Locate the cell with the specified text and output its (X, Y) center coordinate. 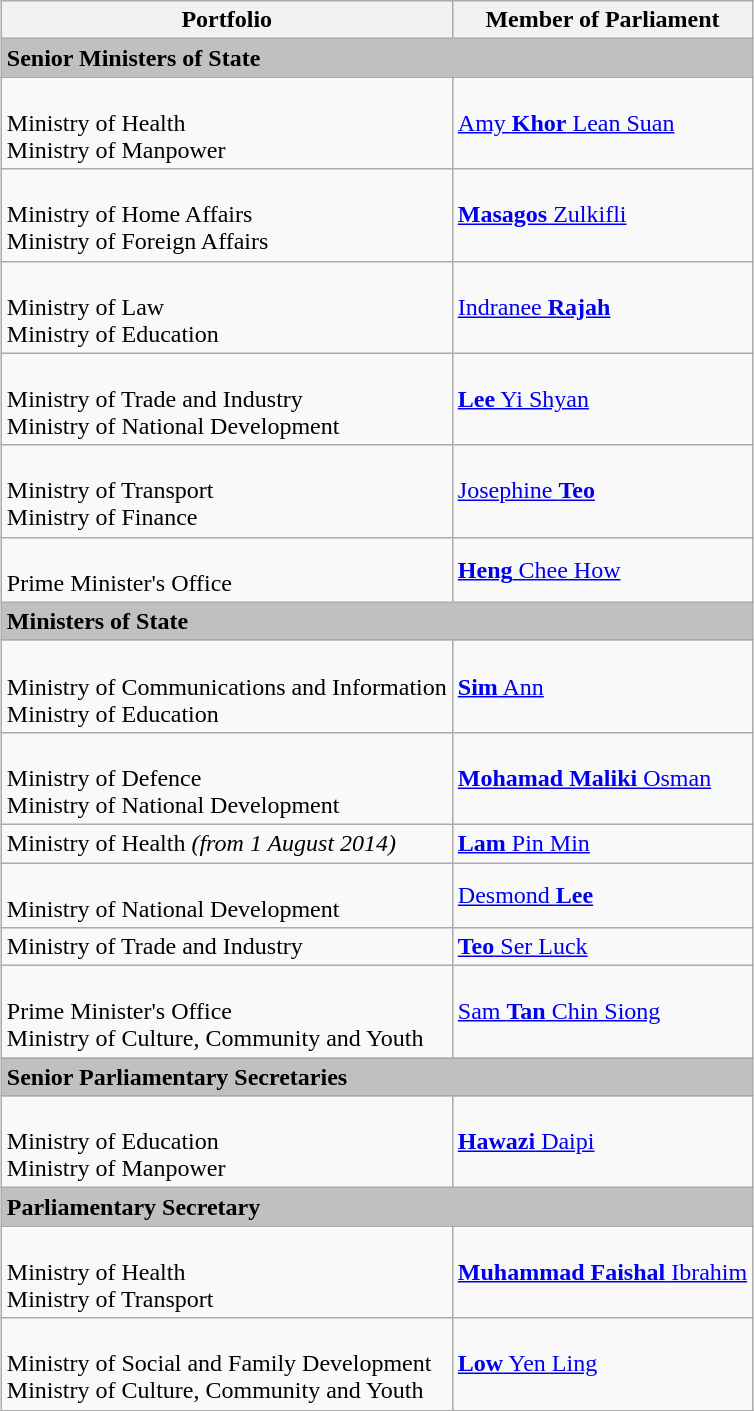
Ministry of Health Ministry of Transport (226, 1272)
Prime Minister's Office (226, 570)
Ministry of Home Affairs Ministry of Foreign Affairs (226, 215)
Lee Yi Shyan (602, 399)
Ministry of Trade and Industry (226, 947)
Ministry of Communications and Information Ministry of Education (226, 686)
Senior Parliamentary Secretaries (376, 1077)
Ministry of Defence Ministry of National Development (226, 778)
Ministry of Health (from 1 August 2014) (226, 843)
Amy Khor Lean Suan (602, 123)
Ministry of Social and Family Development Ministry of Culture, Community and Youth (226, 1364)
Lam Pin Min (602, 843)
Indranee Rajah (602, 307)
Ministry of Education Ministry of Manpower (226, 1142)
Ministry of Trade and Industry Ministry of National Development (226, 399)
Desmond Lee (602, 894)
Josephine Teo (602, 491)
Mohamad Maliki Osman (602, 778)
Masagos Zulkifli (602, 215)
Hawazi Daipi (602, 1142)
Heng Chee How (602, 570)
Sim Ann (602, 686)
Sam Tan Chin Siong (602, 1012)
Muhammad Faishal Ibrahim (602, 1272)
Prime Minister's Office Ministry of Culture, Community and Youth (226, 1012)
Ministry of Law Ministry of Education (226, 307)
Member of Parliament (602, 20)
Parliamentary Secretary (376, 1207)
Senior Ministers of State (376, 58)
Low Yen Ling (602, 1364)
Teo Ser Luck (602, 947)
Ministers of State (376, 621)
Ministry of Health Ministry of Manpower (226, 123)
Portfolio (226, 20)
Ministry of Transport Ministry of Finance (226, 491)
Ministry of National Development (226, 894)
